Pinpoint the cell where the given text exists, returning its (X, Y) midpoint coordinate. 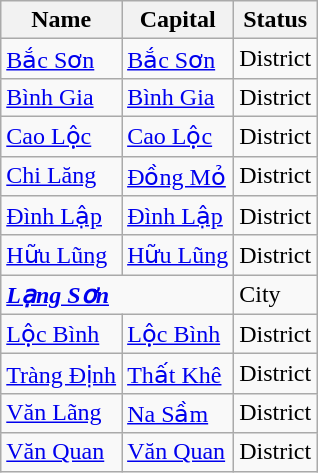
Đồng Mỏ (178, 176)
Na Sầm (178, 413)
Thất Khê (178, 374)
Status (276, 20)
City (276, 295)
Capital (178, 20)
Văn Lãng (62, 413)
Tràng Định (62, 374)
Chi Lăng (62, 176)
Lạng Sơn (118, 295)
Name (62, 20)
